Search for the cell housing the specified text and yield its (x, y) center coordinate. 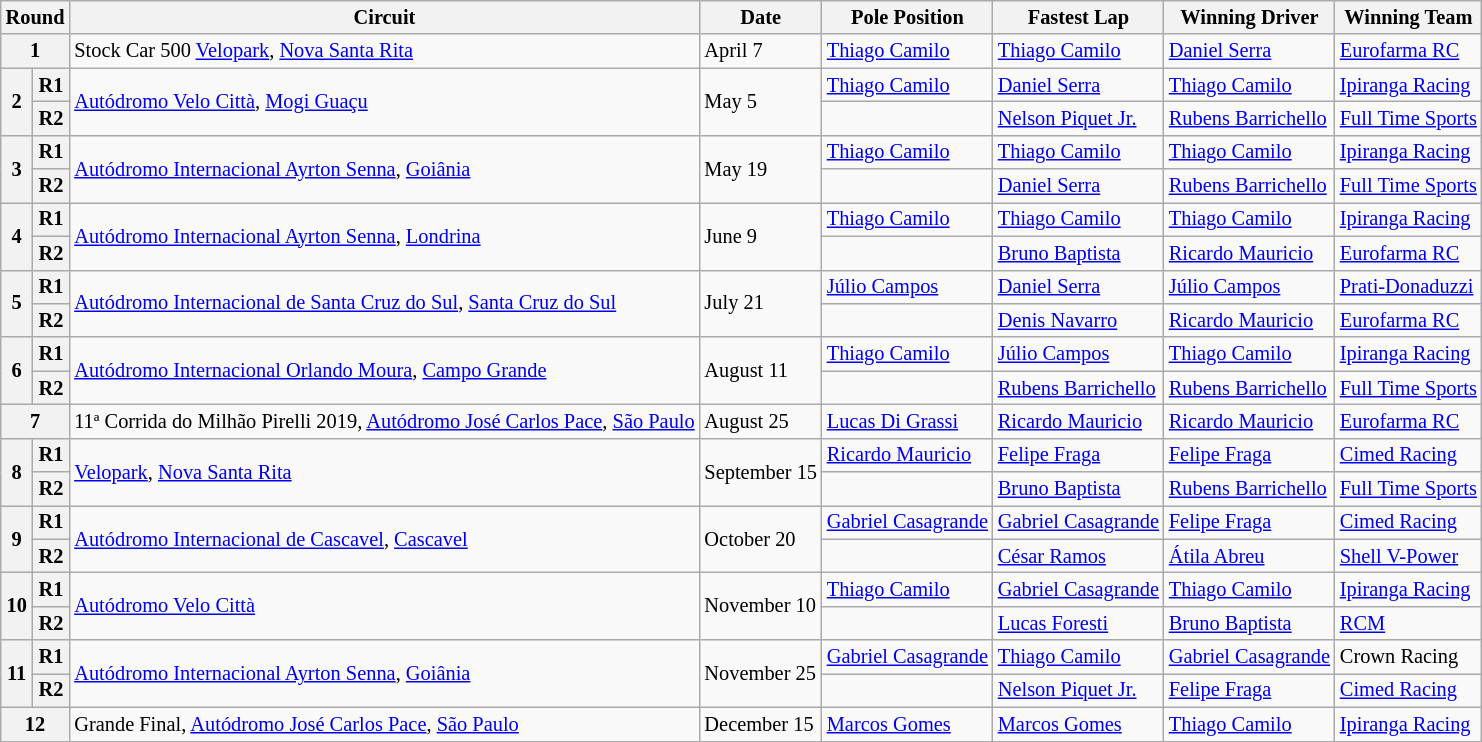
Autódromo Internacional de Cascavel, Cascavel (384, 538)
August 11 (761, 370)
Velopark, Nova Santa Rita (384, 472)
1 (36, 51)
11ª Corrida do Milhão Pirelli 2019, Autódromo José Carlos Pace, São Paulo (384, 421)
June 9 (761, 236)
Autódromo Velo Città (384, 606)
Autódromo Internacional de Santa Cruz do Sul, Santa Cruz do Sul (384, 304)
Denis Navarro (1078, 320)
Átila Abreu (1250, 556)
Autódromo Internacional Orlando Moura, Campo Grande (384, 370)
October 20 (761, 538)
Stock Car 500 Velopark, Nova Santa Rita (384, 51)
Fastest Lap (1078, 17)
12 (36, 724)
Grande Final, Autódromo José Carlos Pace, São Paulo (384, 724)
2 (17, 102)
December 15 (761, 724)
RCM (1408, 623)
Winning Driver (1250, 17)
4 (17, 236)
April 7 (761, 51)
August 25 (761, 421)
César Ramos (1078, 556)
Autódromo Velo Città, Mogi Guaçu (384, 102)
8 (17, 472)
September 15 (761, 472)
Circuit (384, 17)
9 (17, 538)
6 (17, 370)
July 21 (761, 304)
Winning Team (1408, 17)
11 (17, 674)
November 25 (761, 674)
Lucas Foresti (1078, 623)
5 (17, 304)
3 (17, 168)
Prati-Donaduzzi (1408, 287)
Lucas Di Grassi (908, 421)
Crown Racing (1408, 657)
10 (17, 606)
May 19 (761, 168)
Shell V-Power (1408, 556)
7 (36, 421)
November 10 (761, 606)
Autódromo Internacional Ayrton Senna, Londrina (384, 236)
Round (36, 17)
May 5 (761, 102)
Pole Position (908, 17)
Date (761, 17)
